Detect which cell encompasses the target text, then output its [x, y] center coordinate. 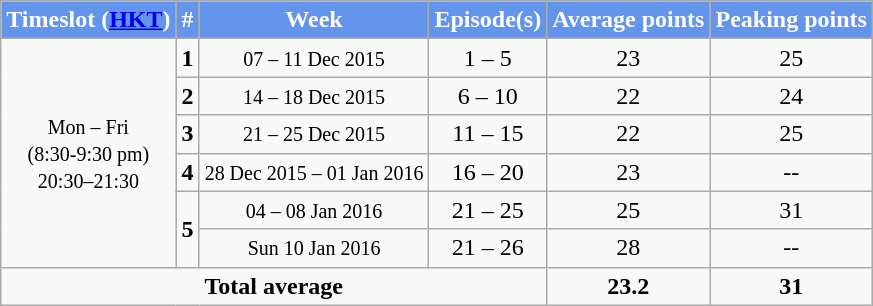
1 [188, 58]
Sun 10 Jan 2016 [314, 248]
14 – 18 Dec 2015 [314, 96]
Peaking points [791, 20]
21 – 25 Dec 2015 [314, 134]
21 – 26 [488, 248]
Week [314, 20]
1 – 5 [488, 58]
Average points [628, 20]
07 – 11 Dec 2015 [314, 58]
28 [628, 248]
2 [188, 96]
Episode(s) [488, 20]
23.2 [628, 286]
4 [188, 172]
11 – 15 [488, 134]
Timeslot (HKT) [88, 20]
3 [188, 134]
24 [791, 96]
Mon – Fri(8:30-9:30 pm)20:30–21:30 [88, 153]
Total average [274, 286]
04 – 08 Jan 2016 [314, 210]
16 – 20 [488, 172]
21 – 25 [488, 210]
6 – 10 [488, 96]
28 Dec 2015 – 01 Jan 2016 [314, 172]
# [188, 20]
5 [188, 229]
